Pinpoint the cell where the given text exists, returning its (x, y) midpoint coordinate. 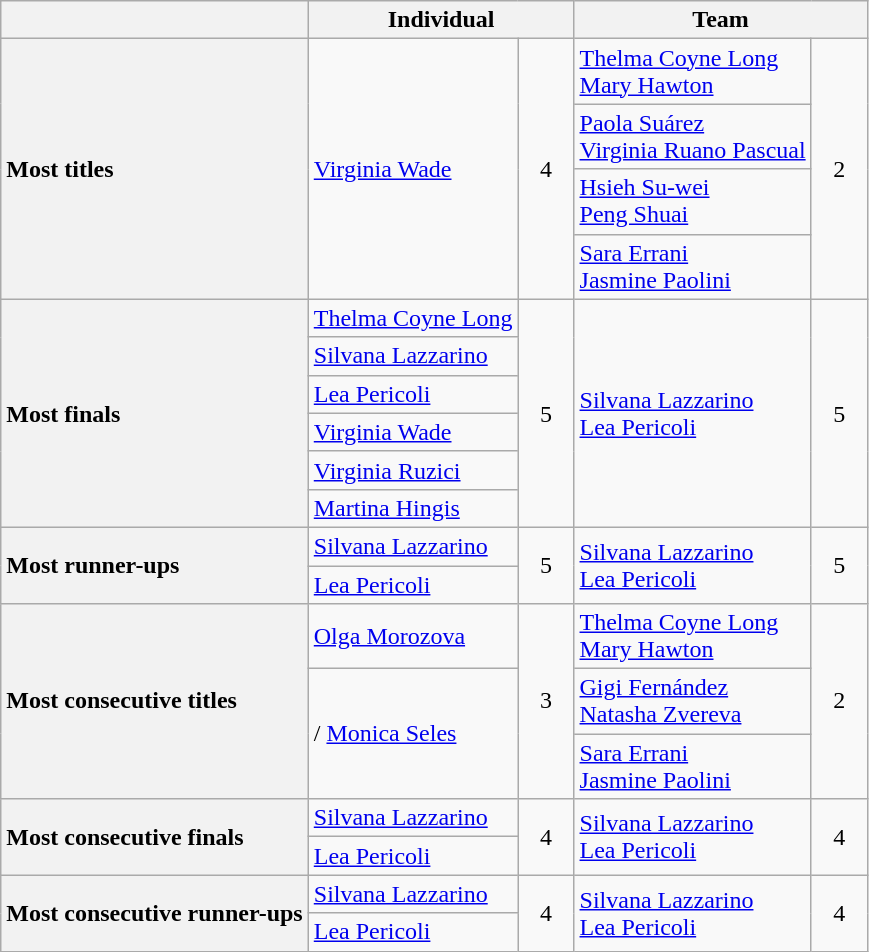
Most consecutive finals (155, 837)
Hsieh Su-wei Peng Shuai (692, 202)
/ Monica Seles (413, 734)
Most consecutive titles (155, 702)
Most titles (155, 169)
Virginia Ruzici (413, 470)
Individual (441, 20)
Team (720, 20)
Olga Morozova (413, 636)
Most runner-ups (155, 565)
Gigi Fernández Natasha Zvereva (692, 702)
Paola Suárez Virginia Ruano Pascual (692, 136)
3 (546, 702)
Thelma Coyne Long (413, 318)
Martina Hingis (413, 508)
Most consecutive runner-ups (155, 913)
Most finals (155, 413)
